Pinpoint the cell where the given text exists, returning its [X, Y] midpoint coordinate. 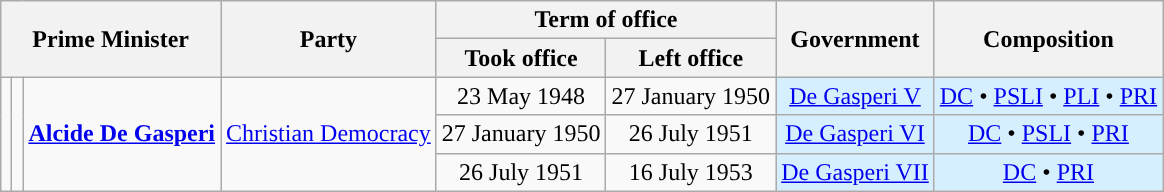
Prime Minister [111, 39]
DC • PRI [1048, 172]
Term of office [606, 20]
Christian Democracy [329, 134]
Composition [1048, 39]
DC • PSLI • PLI • PRI [1048, 96]
23 May 1948 [521, 96]
DC • PSLI • PRI [1048, 134]
16 July 1953 [691, 172]
Alcide De Gasperi [122, 134]
Took office [521, 58]
De Gasperi VI [856, 134]
Left office [691, 58]
Party [329, 39]
Government [856, 39]
De Gasperi V [856, 96]
De Gasperi VII [856, 172]
